Output the (x, y) coordinate of the center of the cell containing the given text.  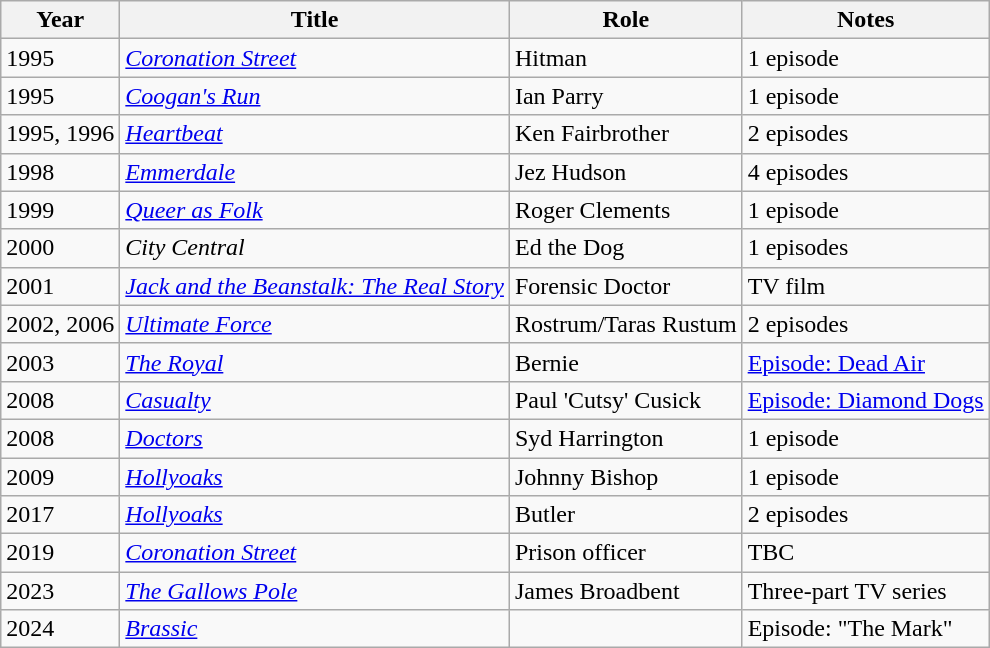
2024 (60, 629)
Ed the Dog (626, 248)
Coogan's Run (315, 96)
2003 (60, 362)
2023 (60, 591)
Casualty (315, 400)
Jack and the Beanstalk: The Real Story (315, 286)
1995, 1996 (60, 134)
Doctors (315, 438)
TV film (866, 286)
1 episodes (866, 248)
Year (60, 20)
Title (315, 20)
Jez Hudson (626, 172)
Hitman (626, 58)
1999 (60, 210)
Forensic Doctor (626, 286)
Prison officer (626, 553)
Emmerdale (315, 172)
James Broadbent (626, 591)
Paul 'Cutsy' Cusick (626, 400)
Queer as Folk (315, 210)
Johnny Bishop (626, 477)
The Royal (315, 362)
2017 (60, 515)
The Gallows Pole (315, 591)
Brassic (315, 629)
Role (626, 20)
Butler (626, 515)
2009 (60, 477)
Bernie (626, 362)
4 episodes (866, 172)
2001 (60, 286)
Ian Parry (626, 96)
Episode: Dead Air (866, 362)
Episode: Diamond Dogs (866, 400)
2000 (60, 248)
Heartbeat (315, 134)
Roger Clements (626, 210)
City Central (315, 248)
2002, 2006 (60, 324)
Ken Fairbrother (626, 134)
Syd Harrington (626, 438)
Episode: "The Mark" (866, 629)
Ultimate Force (315, 324)
Three-part TV series (866, 591)
2019 (60, 553)
TBC (866, 553)
Notes (866, 20)
Rostrum/Taras Rustum (626, 324)
1998 (60, 172)
